Output the [x, y] coordinate of the center of the cell containing the given text.  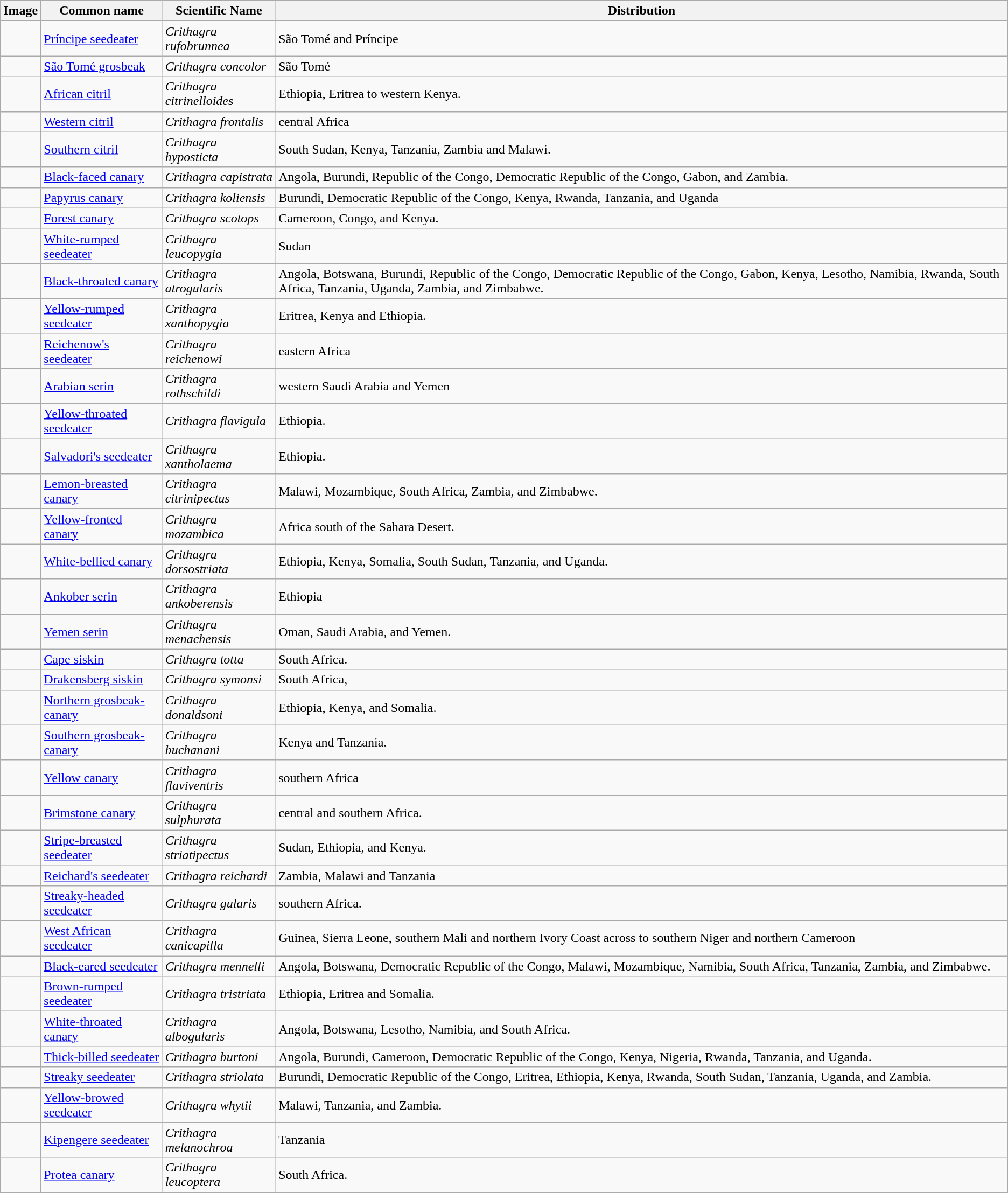
Reichard's seedeater [101, 875]
Crithagra citrinipectus [219, 491]
Crithagra melanochroa [219, 1140]
West African seedeater [101, 938]
Crithagra tristriata [219, 994]
Sudan, Ethiopia, and Kenya. [642, 848]
Tanzania [642, 1140]
South Sudan, Kenya, Tanzania, Zambia and Malawi. [642, 150]
Brimstone canary [101, 812]
White-throated canary [101, 1029]
Cape siskin [101, 659]
Eritrea, Kenya and Ethiopia. [642, 316]
Crithagra scotops [219, 218]
Crithagra capistrata [219, 177]
Burundi, Democratic Republic of the Congo, Kenya, Rwanda, Tanzania, and Uganda [642, 198]
southern Africa. [642, 904]
Crithagra striolata [219, 1077]
Yellow-fronted canary [101, 527]
Crithagra burtoni [219, 1057]
Arabian serin [101, 387]
Common name [101, 11]
Crithagra xantholaema [219, 457]
Crithagra leucopygia [219, 246]
Crithagra sulphurata [219, 812]
Zambia, Malawi and Tanzania [642, 875]
Ankober serin [101, 597]
Scientific Name [219, 11]
western Saudi Arabia and Yemen [642, 387]
Salvadori's seedeater [101, 457]
Crithagra flavigula [219, 421]
Crithagra striatipectus [219, 848]
Crithagra buchanani [219, 742]
Distribution [642, 11]
South Africa, [642, 680]
Streaky seedeater [101, 1077]
Ethiopia, Kenya, Somalia, South Sudan, Tanzania, and Uganda. [642, 561]
Crithagra dorsostriata [219, 561]
Yellow canary [101, 778]
Kenya and Tanzania. [642, 742]
Crithagra donaldsoni [219, 708]
Crithagra flaviventris [219, 778]
Crithagra leucoptera [219, 1175]
Crithagra symonsi [219, 680]
Guinea, Sierra Leone, southern Mali and northern Ivory Coast across to southern Niger and northern Cameroon [642, 938]
Yellow-throated seedeater [101, 421]
Oman, Saudi Arabia, and Yemen. [642, 631]
Africa south of the Sahara Desert. [642, 527]
central Africa [642, 122]
Forest canary [101, 218]
Reichenow's seedeater [101, 351]
Crithagra atrogularis [219, 281]
Crithagra totta [219, 659]
Drakensberg siskin [101, 680]
Black-eared seedeater [101, 966]
Ethiopia, Eritrea and Somalia. [642, 994]
Yellow-rumped seedeater [101, 316]
Protea canary [101, 1175]
Crithagra concolor [219, 66]
Streaky-headed seedeater [101, 904]
Angola, Burundi, Republic of the Congo, Democratic Republic of the Congo, Gabon, and Zambia. [642, 177]
Stripe-breasted seedeater [101, 848]
Ethiopia, Kenya, and Somalia. [642, 708]
Sudan [642, 246]
Angola, Botswana, Lesotho, Namibia, and South Africa. [642, 1029]
southern Africa [642, 778]
Black-faced canary [101, 177]
Ethiopia [642, 597]
Kipengere seedeater [101, 1140]
Yellow-browed seedeater [101, 1105]
Crithagra frontalis [219, 122]
Crithagra albogularis [219, 1029]
Crithagra menachensis [219, 631]
White-rumped seedeater [101, 246]
Crithagra mozambica [219, 527]
African citril [101, 94]
Brown-rumped seedeater [101, 994]
Crithagra reichenowi [219, 351]
Crithagra rothschildi [219, 387]
Crithagra whytii [219, 1105]
Yemen serin [101, 631]
Papyrus canary [101, 198]
Lemon-breasted canary [101, 491]
Ethiopia, Eritrea to western Kenya. [642, 94]
Image [20, 11]
Cameroon, Congo, and Kenya. [642, 218]
Burundi, Democratic Republic of the Congo, Eritrea, Ethiopia, Kenya, Rwanda, South Sudan, Tanzania, Uganda, and Zambia. [642, 1077]
Crithagra citrinelloides [219, 94]
Thick-billed seedeater [101, 1057]
Crithagra koliensis [219, 198]
Malawi, Mozambique, South Africa, Zambia, and Zimbabwe. [642, 491]
São Tomé [642, 66]
Crithagra mennelli [219, 966]
Northern grosbeak-canary [101, 708]
Black-throated canary [101, 281]
São Tomé and Príncipe [642, 39]
Crithagra gularis [219, 904]
eastern Africa [642, 351]
Crithagra xanthopygia [219, 316]
Príncipe seedeater [101, 39]
White-bellied canary [101, 561]
Malawi, Tanzania, and Zambia. [642, 1105]
Crithagra reichardi [219, 875]
Crithagra hyposticta [219, 150]
Crithagra rufobrunnea [219, 39]
Angola, Botswana, Democratic Republic of the Congo, Malawi, Mozambique, Namibia, South Africa, Tanzania, Zambia, and Zimbabwe. [642, 966]
Crithagra ankoberensis [219, 597]
Southern grosbeak-canary [101, 742]
Crithagra canicapilla [219, 938]
Southern citril [101, 150]
central and southern Africa. [642, 812]
São Tomé grosbeak [101, 66]
Angola, Burundi, Cameroon, Democratic Republic of the Congo, Kenya, Nigeria, Rwanda, Tanzania, and Uganda. [642, 1057]
Western citril [101, 122]
